Scan for the cell matching the given text and deliver its [X, Y] coordinate at center. 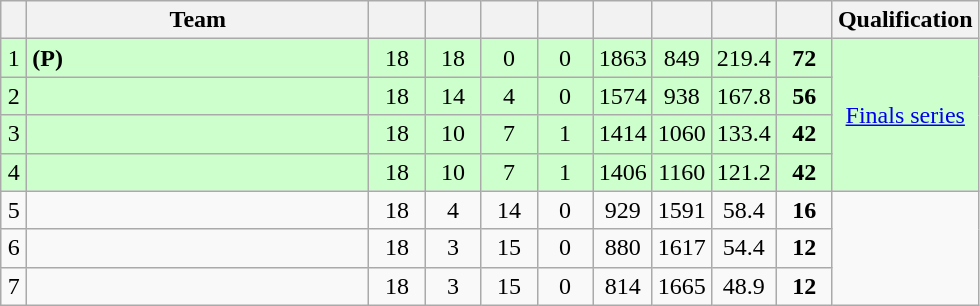
929 [622, 210]
1863 [622, 58]
Team [198, 20]
Qualification [905, 20]
5 [14, 210]
121.2 [744, 172]
880 [622, 248]
1160 [682, 172]
167.8 [744, 96]
1406 [622, 172]
48.9 [744, 286]
54.4 [744, 248]
Finals series [905, 115]
1617 [682, 248]
1060 [682, 134]
849 [682, 58]
1574 [622, 96]
938 [682, 96]
1591 [682, 210]
58.4 [744, 210]
219.4 [744, 58]
133.4 [744, 134]
72 [804, 58]
1665 [682, 286]
814 [622, 286]
16 [804, 210]
(P) [198, 58]
1414 [622, 134]
56 [804, 96]
6 [14, 248]
2 [14, 96]
